Extract the [x, y] coordinate from the center of the cell holding the provided text.  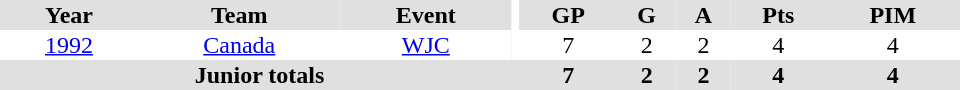
A [704, 15]
G [646, 15]
Year [69, 15]
PIM [893, 15]
GP [568, 15]
Pts [778, 15]
1992 [69, 45]
Canada [240, 45]
Team [240, 15]
Event [426, 15]
Junior totals [260, 75]
WJC [426, 45]
